Return the (X, Y) coordinate for the center point of the cell that contains the specified text.  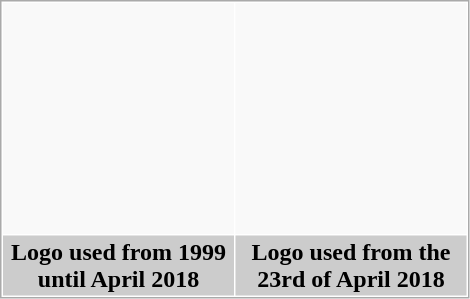
Logo used from the 23rd of April 2018 (352, 266)
Logo used from 1999 until April 2018 (118, 266)
